Extract the [x, y] coordinate from the center of the cell holding the provided text.  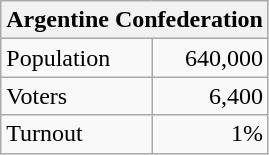
1% [210, 134]
Voters [76, 96]
640,000 [210, 58]
Turnout [76, 134]
6,400 [210, 96]
Argentine Confederation [135, 20]
Population [76, 58]
